From the cell containing the given text, extract its center point as (X, Y) coordinate. 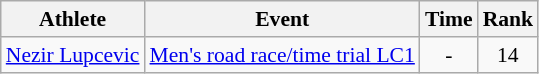
Men's road race/time trial LC1 (282, 55)
Time (449, 19)
- (449, 55)
Nezir Lupcevic (73, 55)
Event (282, 19)
Rank (508, 19)
14 (508, 55)
Athlete (73, 19)
